Search for the cell housing the specified text and yield its [x, y] center coordinate. 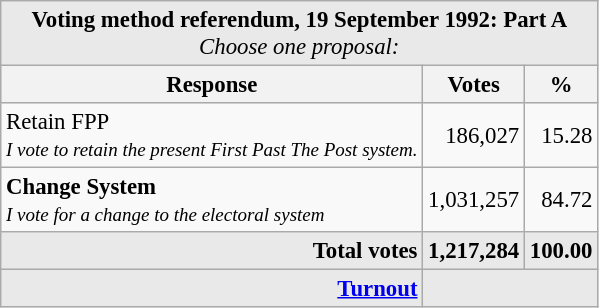
186,027 [474, 136]
% [562, 85]
15.28 [562, 136]
84.72 [562, 200]
1,217,284 [474, 251]
1,031,257 [474, 200]
100.00 [562, 251]
Retain FPP I vote to retain the present First Past The Post system. [212, 136]
Total votes [212, 251]
Turnout [212, 289]
Response [212, 85]
Change System I vote for a change to the electoral system [212, 200]
Voting method referendum, 19 September 1992: Part A Choose one proposal: [300, 34]
Votes [474, 85]
